Output the [x, y] coordinate of the center of the cell containing the given text.  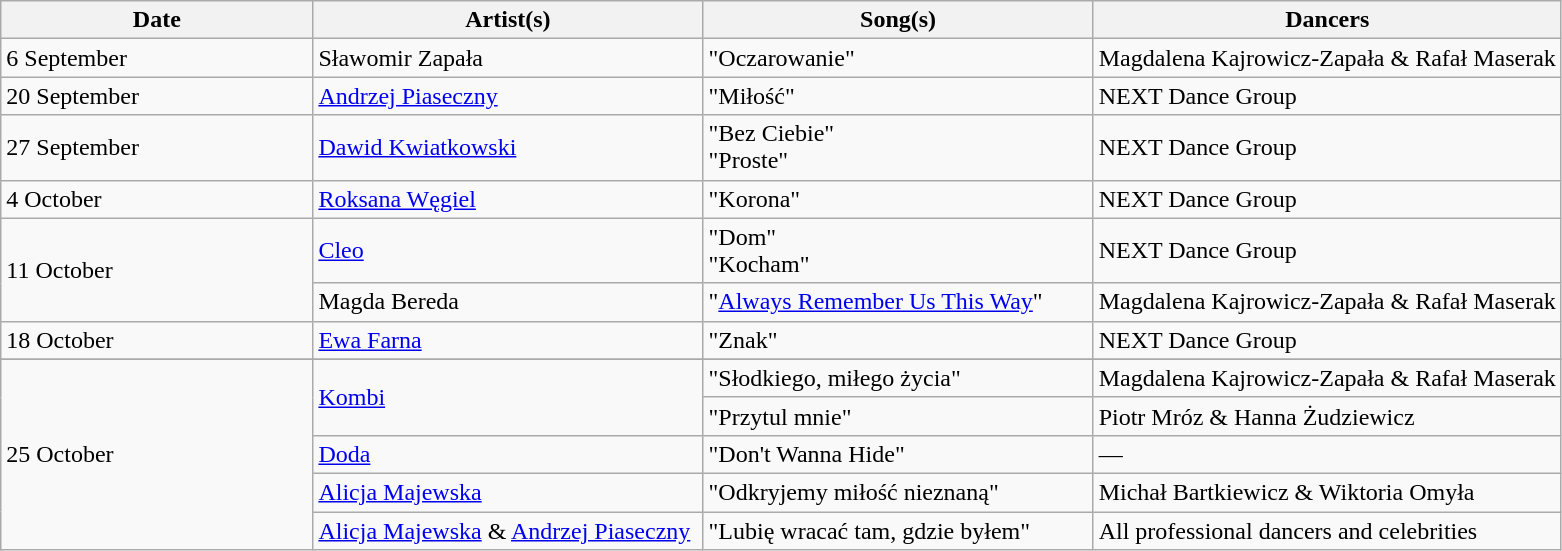
"Miłość" [898, 96]
Ewa Farna [508, 340]
Piotr Mróz & Hanna Żudziewicz [1327, 416]
11 October [157, 270]
"Always Remember Us This Way" [898, 302]
Roksana Węgiel [508, 199]
Song(s) [898, 20]
Dawid Kwiatkowski [508, 148]
4 October [157, 199]
Michał Bartkiewicz & Wiktoria Omyła [1327, 492]
Alicja Majewska & Andrzej Piaseczny [508, 531]
"Bez Ciebie""Proste" [898, 148]
Alicja Majewska [508, 492]
Dancers [1327, 20]
Date [157, 20]
20 September [157, 96]
— [1327, 454]
Magda Bereda [508, 302]
18 October [157, 340]
Cleo [508, 250]
Doda [508, 454]
"Lubię wracać tam, gdzie byłem" [898, 531]
Artist(s) [508, 20]
"Słodkiego, miłego życia" [898, 378]
6 September [157, 58]
All professional dancers and celebrities [1327, 531]
"Oczarowanie" [898, 58]
"Znak" [898, 340]
25 October [157, 454]
"Don't Wanna Hide" [898, 454]
"Dom""Kocham" [898, 250]
Andrzej Piaseczny [508, 96]
Sławomir Zapała [508, 58]
"Odkryjemy miłość nieznaną" [898, 492]
"Przytul mnie" [898, 416]
Kombi [508, 397]
"Korona" [898, 199]
27 September [157, 148]
